Extract the (x, y) coordinate from the center of the cell holding the provided text.  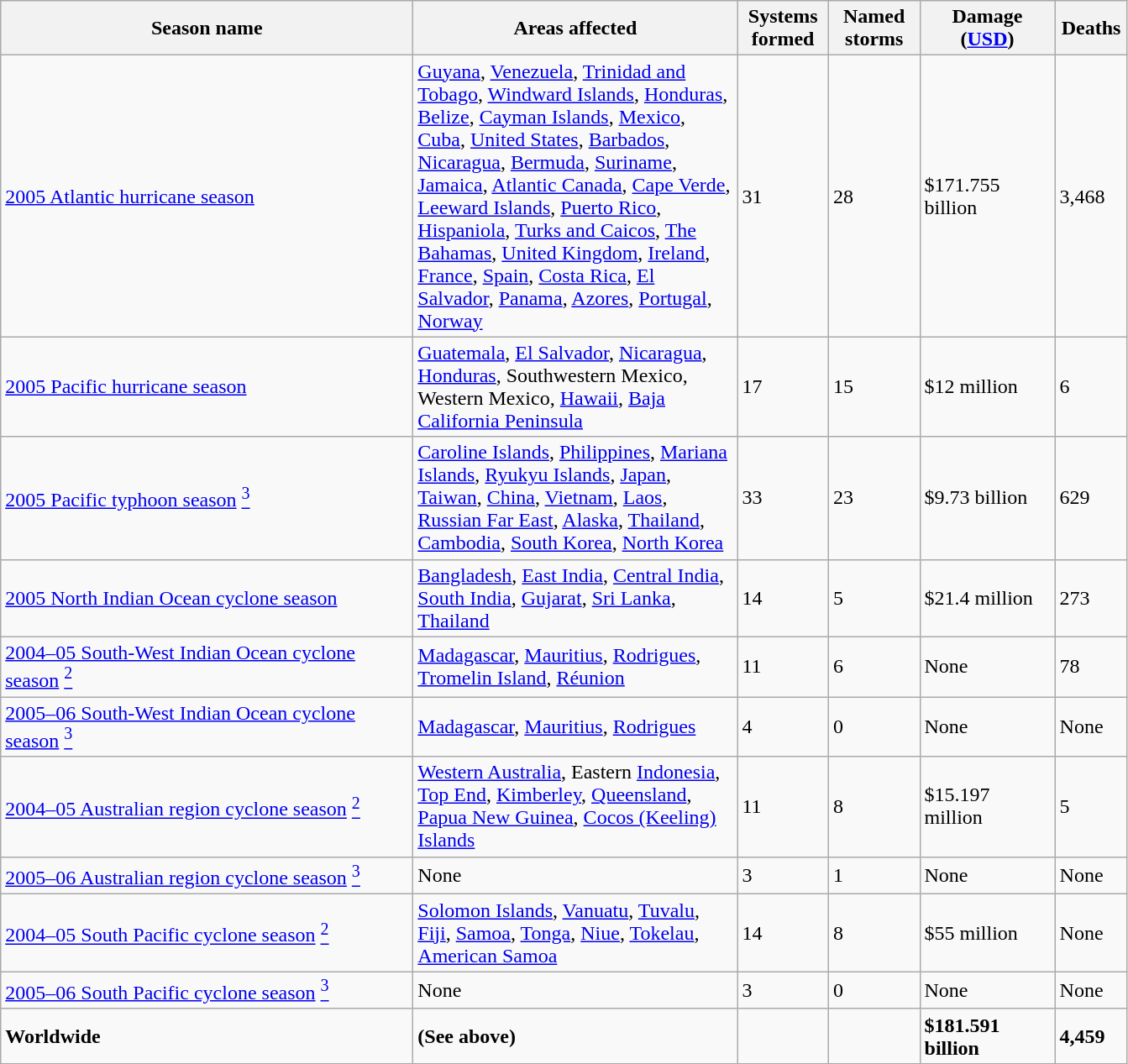
Worldwide (207, 1036)
2004–05 South-West Indian Ocean cyclone season 2 (207, 667)
2005 North Indian Ocean cyclone season (207, 598)
Bangladesh, East India, Central India, South India, Gujarat, Sri Lanka, Thailand (575, 598)
3,468 (1091, 197)
Systems formed (783, 29)
Damage (USD) (988, 29)
31 (783, 197)
28 (874, 197)
$12 million (988, 386)
$171.755 billion (988, 197)
Season name (207, 29)
2004–05 Australian region cyclone season 2 (207, 806)
$9.73 billion (988, 498)
2005–06 Australian region cyclone season 3 (207, 875)
15 (874, 386)
4,459 (1091, 1036)
Madagascar, Mauritius, Rodrigues (575, 727)
1 (874, 875)
$15.197 million (988, 806)
Areas affected (575, 29)
629 (1091, 498)
2005 Pacific hurricane season (207, 386)
$55 million (988, 933)
2004–05 South Pacific cyclone season 2 (207, 933)
(See above) (575, 1036)
78 (1091, 667)
273 (1091, 598)
Named storms (874, 29)
$21.4 million (988, 598)
Madagascar, Mauritius, Rodrigues, Tromelin Island, Réunion (575, 667)
$181.591 billion (988, 1036)
17 (783, 386)
2005 Pacific typhoon season 3 (207, 498)
Western Australia, Eastern Indonesia, Top End, Kimberley, Queensland, Papua New Guinea, Cocos (Keeling) Islands (575, 806)
Solomon Islands, Vanuatu, Tuvalu, Fiji, Samoa, Tonga, Niue, Tokelau, American Samoa (575, 933)
2005 Atlantic hurricane season (207, 197)
Deaths (1091, 29)
2005–06 South Pacific cyclone season 3 (207, 991)
2005–06 South-West Indian Ocean cyclone season 3 (207, 727)
4 (783, 727)
23 (874, 498)
Guatemala, El Salvador, Nicaragua, Honduras, Southwestern Mexico, Western Mexico, Hawaii, Baja California Peninsula (575, 386)
33 (783, 498)
